Locate the cell with the specified text and output its (X, Y) center coordinate. 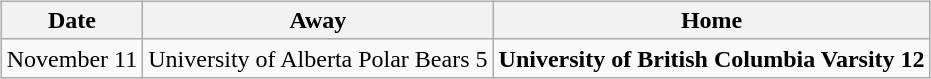
November 11 (72, 58)
Date (72, 20)
Away (318, 20)
Home (712, 20)
University of Alberta Polar Bears 5 (318, 58)
University of British Columbia Varsity 12 (712, 58)
